Determine the (x, y) coordinate at the center of the cell enclosing the given text.  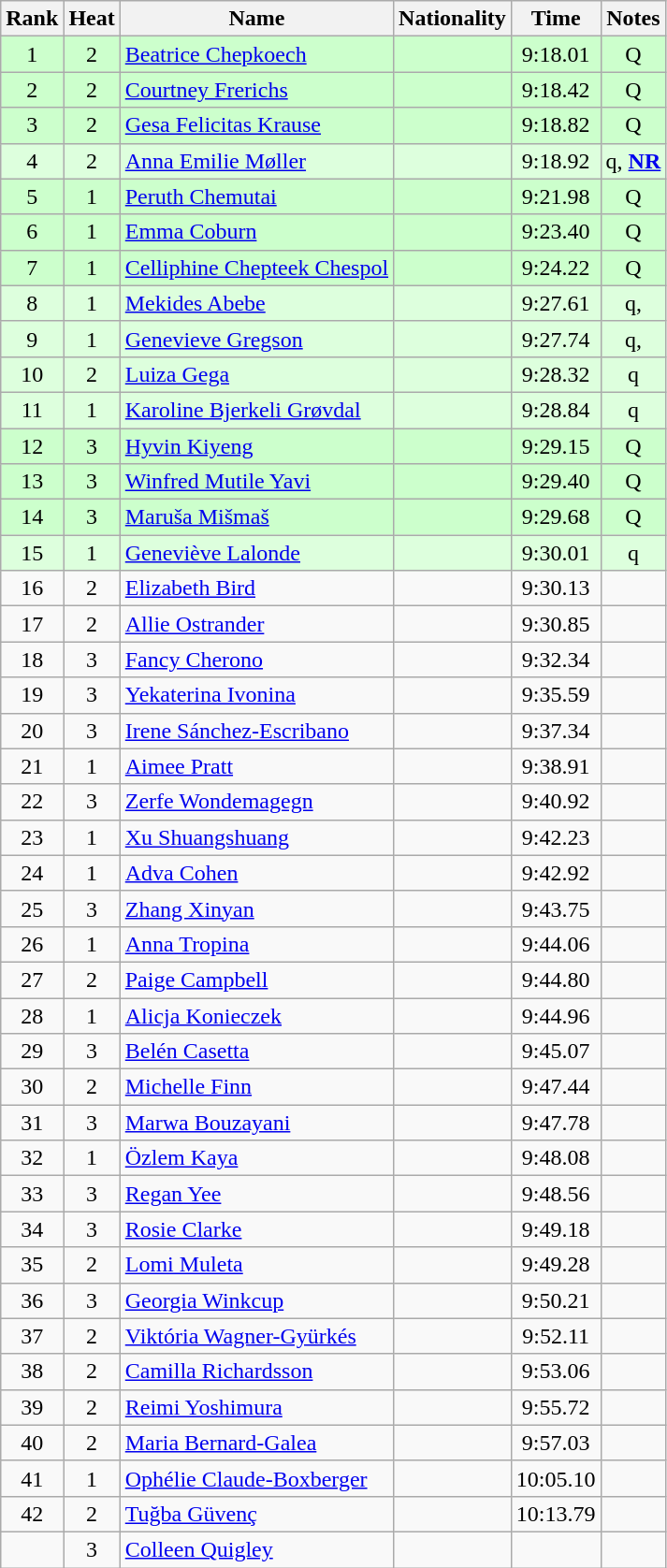
8 (32, 303)
Adva Cohen (256, 873)
38 (32, 1372)
9:37.34 (556, 731)
9:49.18 (556, 1229)
13 (32, 482)
30 (32, 1087)
27 (32, 980)
9:30.13 (556, 588)
9:48.56 (556, 1194)
10:05.10 (556, 1478)
36 (32, 1300)
9:24.22 (556, 268)
20 (32, 731)
9:18.01 (556, 54)
17 (32, 624)
Beatrice Chepkoech (256, 54)
Paige Campbell (256, 980)
9:18.82 (556, 125)
16 (32, 588)
Name (256, 19)
15 (32, 553)
9:28.32 (556, 374)
Courtney Frerichs (256, 90)
9:57.03 (556, 1443)
29 (32, 1052)
9:44.96 (556, 1015)
Lomi Muleta (256, 1265)
9:27.61 (556, 303)
Regan Yee (256, 1194)
Allie Ostrander (256, 624)
5 (32, 196)
25 (32, 908)
Colleen Quigley (256, 1549)
26 (32, 944)
Luiza Gega (256, 374)
Viktória Wagner-Gyürkés (256, 1336)
35 (32, 1265)
Anna Emilie Møller (256, 161)
9:30.01 (556, 553)
9:45.07 (556, 1052)
39 (32, 1407)
9:21.98 (556, 196)
9:35.59 (556, 695)
Fancy Cherono (256, 660)
Gesa Felicitas Krause (256, 125)
Geneviève Lalonde (256, 553)
9:49.28 (556, 1265)
Michelle Finn (256, 1087)
19 (32, 695)
9:27.74 (556, 339)
32 (32, 1158)
11 (32, 410)
9:52.11 (556, 1336)
Marwa Bouzayani (256, 1123)
37 (32, 1336)
9:23.40 (556, 232)
9:18.92 (556, 161)
9:42.92 (556, 873)
Peruth Chemutai (256, 196)
Maria Bernard-Galea (256, 1443)
Genevieve Gregson (256, 339)
Aimee Pratt (256, 766)
10:13.79 (556, 1514)
21 (32, 766)
Karoline Bjerkeli Grøvdal (256, 410)
31 (32, 1123)
41 (32, 1478)
9:29.68 (556, 517)
Elizabeth Bird (256, 588)
22 (32, 802)
Xu Shuangshuang (256, 837)
9 (32, 339)
Georgia Winkcup (256, 1300)
Zhang Xinyan (256, 908)
9:48.08 (556, 1158)
34 (32, 1229)
12 (32, 446)
Irene Sánchez-Escribano (256, 731)
7 (32, 268)
9:32.34 (556, 660)
Celliphine Chepteek Chespol (256, 268)
9:40.92 (556, 802)
Zerfe Wondemagegn (256, 802)
18 (32, 660)
Anna Tropina (256, 944)
10 (32, 374)
Nationality (453, 19)
9:53.06 (556, 1372)
Winfred Mutile Yavi (256, 482)
9:29.40 (556, 482)
Yekaterina Ivonina (256, 695)
Belén Casetta (256, 1052)
Heat (92, 19)
9:42.23 (556, 837)
9:44.80 (556, 980)
9:44.06 (556, 944)
42 (32, 1514)
Tuğba Güvenç (256, 1514)
Ophélie Claude-Boxberger (256, 1478)
Reimi Yoshimura (256, 1407)
9:18.42 (556, 90)
24 (32, 873)
9:55.72 (556, 1407)
9:47.78 (556, 1123)
9:50.21 (556, 1300)
Emma Coburn (256, 232)
40 (32, 1443)
9:28.84 (556, 410)
Camilla Richardsson (256, 1372)
9:38.91 (556, 766)
14 (32, 517)
q, NR (633, 161)
9:29.15 (556, 446)
33 (32, 1194)
Özlem Kaya (256, 1158)
Mekides Abebe (256, 303)
Notes (633, 19)
28 (32, 1015)
Hyvin Kiyeng (256, 446)
4 (32, 161)
6 (32, 232)
23 (32, 837)
Rank (32, 19)
Time (556, 19)
Rosie Clarke (256, 1229)
9:43.75 (556, 908)
Alicja Konieczek (256, 1015)
Maruša Mišmaš (256, 517)
9:30.85 (556, 624)
9:47.44 (556, 1087)
